Extract the [x, y] coordinate from the center of the cell holding the provided text.  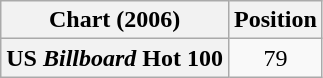
Chart (2006) [115, 20]
79 [276, 58]
Position [276, 20]
US Billboard Hot 100 [115, 58]
